Capture the cell that displays the provided text and extract its [x, y] central coordinate. 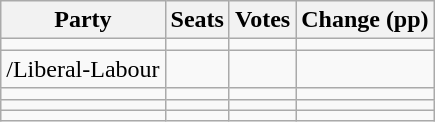
Seats [197, 20]
Votes [262, 20]
/Liberal-Labour [83, 69]
Change (pp) [365, 20]
Party [83, 20]
